From the cell containing the given text, extract its center point as [x, y] coordinate. 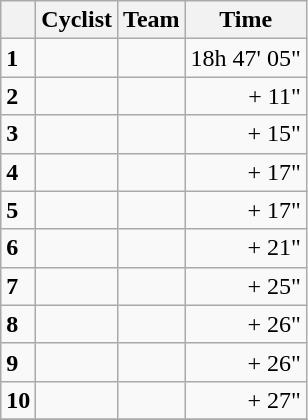
9 [18, 362]
Cyclist [77, 20]
+ 27" [246, 400]
2 [18, 96]
+ 21" [246, 248]
3 [18, 134]
+ 25" [246, 286]
8 [18, 324]
Time [246, 20]
18h 47' 05" [246, 58]
4 [18, 172]
+ 11" [246, 96]
5 [18, 210]
1 [18, 58]
7 [18, 286]
10 [18, 400]
Team [152, 20]
6 [18, 248]
+ 15" [246, 134]
